Find where the given text appears and provide that cell's center as (X, Y) coordinate. 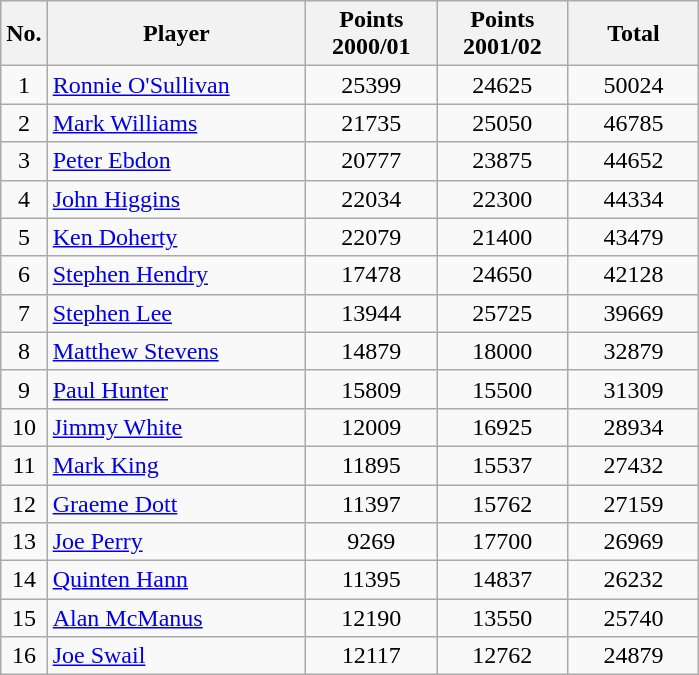
22079 (372, 237)
15809 (372, 389)
3 (24, 161)
22034 (372, 199)
12009 (372, 427)
27159 (634, 503)
John Higgins (176, 199)
24625 (502, 85)
Mark King (176, 465)
14837 (502, 580)
24879 (634, 656)
21400 (502, 237)
14879 (372, 351)
22300 (502, 199)
2 (24, 123)
43479 (634, 237)
Jimmy White (176, 427)
4 (24, 199)
Total (634, 34)
25725 (502, 313)
Quinten Hann (176, 580)
Mark Williams (176, 123)
15537 (502, 465)
9269 (372, 542)
7 (24, 313)
12117 (372, 656)
14 (24, 580)
21735 (372, 123)
15 (24, 618)
1 (24, 85)
18000 (502, 351)
Stephen Lee (176, 313)
25399 (372, 85)
20777 (372, 161)
11395 (372, 580)
Ronnie O'Sullivan (176, 85)
15762 (502, 503)
16 (24, 656)
17478 (372, 275)
Matthew Stevens (176, 351)
16925 (502, 427)
50024 (634, 85)
11895 (372, 465)
8 (24, 351)
Peter Ebdon (176, 161)
32879 (634, 351)
39669 (634, 313)
13944 (372, 313)
11 (24, 465)
Joe Swail (176, 656)
23875 (502, 161)
Alan McManus (176, 618)
Ken Doherty (176, 237)
27432 (634, 465)
25050 (502, 123)
42128 (634, 275)
Graeme Dott (176, 503)
Points 2000/01 (372, 34)
44334 (634, 199)
5 (24, 237)
12 (24, 503)
15500 (502, 389)
10 (24, 427)
44652 (634, 161)
No. (24, 34)
6 (24, 275)
Paul Hunter (176, 389)
26232 (634, 580)
31309 (634, 389)
Player (176, 34)
24650 (502, 275)
12190 (372, 618)
46785 (634, 123)
12762 (502, 656)
9 (24, 389)
11397 (372, 503)
Joe Perry (176, 542)
28934 (634, 427)
Stephen Hendry (176, 275)
Points 2001/02 (502, 34)
25740 (634, 618)
17700 (502, 542)
26969 (634, 542)
13550 (502, 618)
13 (24, 542)
